Capture the cell that displays the provided text and extract its [x, y] central coordinate. 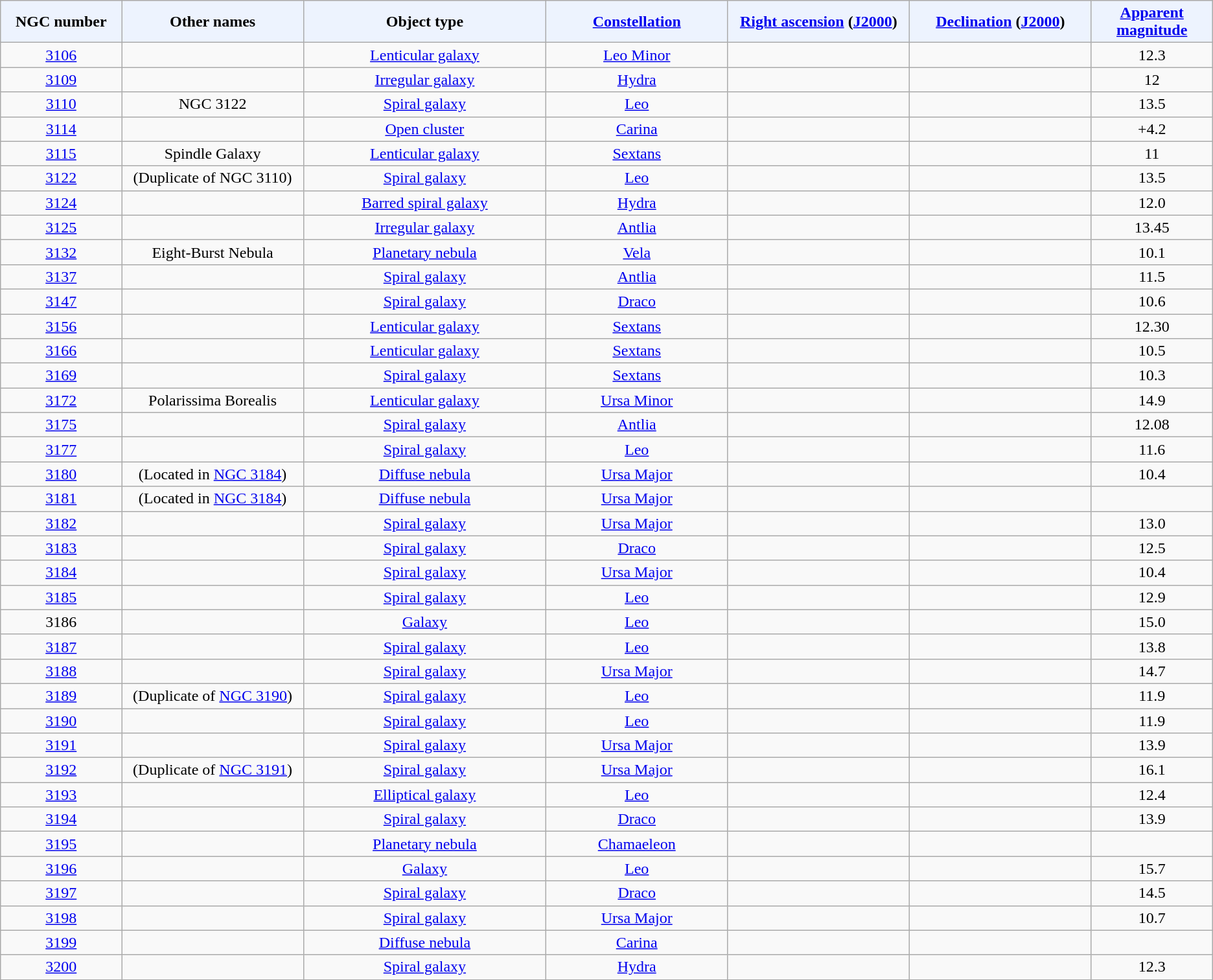
3199 [61, 942]
Polarissima Borealis [213, 400]
3172 [61, 400]
Eight-Burst Nebula [213, 252]
3175 [61, 425]
Ursa Minor [636, 400]
(Duplicate of NGC 3191) [213, 770]
13.8 [1152, 646]
3200 [61, 967]
3183 [61, 548]
10.7 [1152, 918]
3197 [61, 893]
Right ascension (J2000) [819, 22]
Constellation [636, 22]
3109 [61, 80]
Other names [213, 22]
11.5 [1152, 277]
11 [1152, 154]
3188 [61, 671]
14.9 [1152, 400]
15.7 [1152, 869]
Chamaeleon [636, 844]
3193 [61, 795]
3177 [61, 450]
15.0 [1152, 622]
3137 [61, 277]
10.5 [1152, 351]
13.45 [1152, 227]
3115 [61, 154]
12 [1152, 80]
3184 [61, 573]
Declination (J2000) [1000, 22]
3192 [61, 770]
NGC number [61, 22]
3195 [61, 844]
Vela [636, 252]
12.9 [1152, 597]
3110 [61, 104]
3196 [61, 869]
3187 [61, 646]
Open cluster [424, 129]
3181 [61, 499]
10.3 [1152, 376]
3186 [61, 622]
3185 [61, 597]
12.5 [1152, 548]
11.6 [1152, 450]
3191 [61, 746]
14.7 [1152, 671]
3132 [61, 252]
12.30 [1152, 326]
13.0 [1152, 523]
3156 [61, 326]
3169 [61, 376]
Apparent magnitude [1152, 22]
+4.2 [1152, 129]
Leo Minor [636, 55]
3147 [61, 301]
Barred spiral galaxy [424, 203]
3189 [61, 696]
3166 [61, 351]
(Duplicate of NGC 3190) [213, 696]
3106 [61, 55]
3194 [61, 819]
3114 [61, 129]
16.1 [1152, 770]
3125 [61, 227]
3122 [61, 178]
14.5 [1152, 893]
12.0 [1152, 203]
3182 [61, 523]
12.4 [1152, 795]
(Duplicate of NGC 3110) [213, 178]
12.08 [1152, 425]
Object type [424, 22]
10.1 [1152, 252]
Spindle Galaxy [213, 154]
NGC 3122 [213, 104]
3190 [61, 721]
3180 [61, 474]
3124 [61, 203]
3198 [61, 918]
10.6 [1152, 301]
Elliptical galaxy [424, 795]
